Return the [x, y] coordinate for the center point of the cell that contains the specified text.  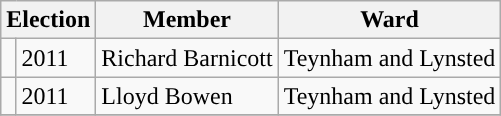
Member [187, 20]
Ward [390, 20]
Richard Barnicott [187, 58]
Election [48, 20]
Lloyd Bowen [187, 96]
